Search for the cell housing the specified text and yield its [x, y] center coordinate. 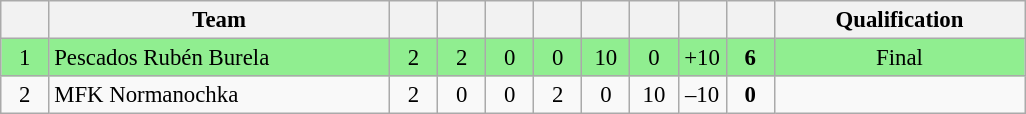
6 [750, 58]
Pescados Rubén Burela [220, 58]
Final [900, 58]
–10 [702, 95]
Qualification [900, 20]
1 [25, 58]
+10 [702, 58]
Team [220, 20]
MFK Normanochka [220, 95]
